From the cell containing the given text, extract its center point as [X, Y] coordinate. 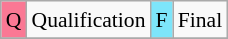
Final [200, 20]
Qualification [89, 20]
F [162, 20]
Q [14, 20]
